Find where the given text appears and provide that cell's center as (x, y) coordinate. 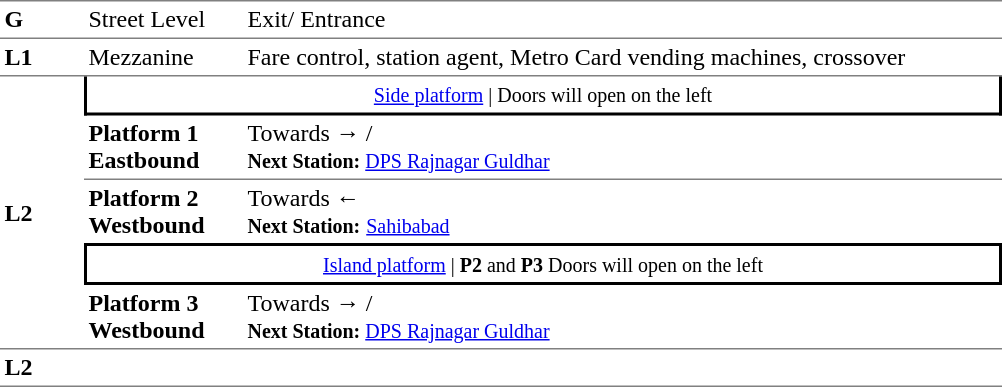
Exit/ Entrance (622, 20)
Platform 3Westbound (164, 317)
Platform 1Eastbound (164, 148)
Fare control, station agent, Metro Card vending machines, crossover (622, 58)
Mezzanine (164, 58)
Street Level (164, 20)
L1 (42, 58)
Island platform | P2 and P3 Doors will open on the left (543, 264)
Side platform | Doors will open on the left (543, 96)
Platform 2Westbound (164, 212)
L2 (42, 212)
G (42, 20)
Towards ← Next Station: Sahibabad (622, 212)
